Identify which cell holds the provided text, then report its (X, Y) central coordinate. 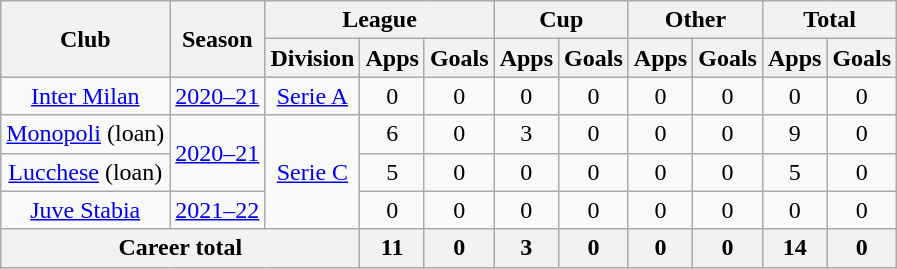
Club (86, 39)
Cup (561, 20)
14 (794, 248)
Career total (180, 248)
Serie C (312, 172)
League (380, 20)
2021–22 (218, 210)
Monopoli (loan) (86, 134)
Season (218, 39)
Serie A (312, 96)
Lucchese (loan) (86, 172)
Division (312, 58)
Other (695, 20)
Total (829, 20)
Juve Stabia (86, 210)
11 (392, 248)
6 (392, 134)
Inter Milan (86, 96)
9 (794, 134)
